Determine the [X, Y] coordinate at the center of the cell enclosing the given text.  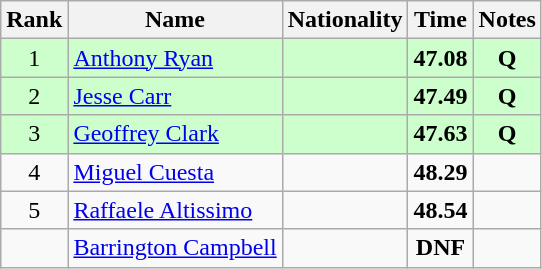
DNF [440, 248]
47.63 [440, 134]
Name [175, 20]
Barrington Campbell [175, 248]
47.08 [440, 58]
5 [34, 210]
Raffaele Altissimo [175, 210]
Miguel Cuesta [175, 172]
Geoffrey Clark [175, 134]
Notes [507, 20]
2 [34, 96]
4 [34, 172]
48.29 [440, 172]
1 [34, 58]
3 [34, 134]
47.49 [440, 96]
Jesse Carr [175, 96]
Rank [34, 20]
Nationality [345, 20]
Time [440, 20]
48.54 [440, 210]
Anthony Ryan [175, 58]
